Provide the (x, y) coordinate of the cell's center where the given text is located.  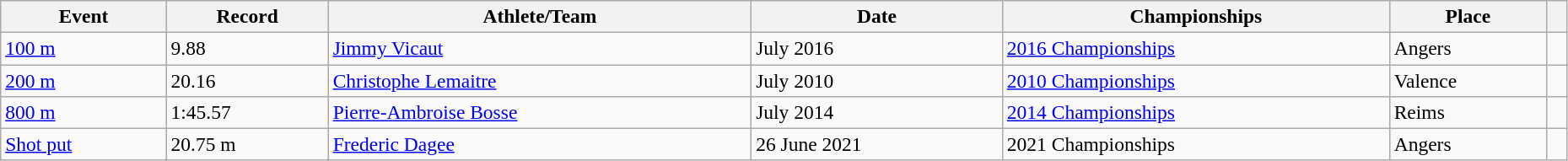
26 June 2021 (877, 144)
July 2010 (877, 80)
2016 Championships (1196, 48)
Valence (1468, 80)
Date (877, 16)
July 2016 (877, 48)
Jimmy Vicaut (540, 48)
Pierre-Ambroise Bosse (540, 112)
Record (247, 16)
Athlete/Team (540, 16)
100 m (84, 48)
2014 Championships (1196, 112)
July 2014 (877, 112)
Christophe Lemaitre (540, 80)
Championships (1196, 16)
9.88 (247, 48)
Frederic Dagee (540, 144)
20.16 (247, 80)
1:45.57 (247, 112)
800 m (84, 112)
2021 Championships (1196, 144)
2010 Championships (1196, 80)
Place (1468, 16)
20.75 m (247, 144)
Shot put (84, 144)
Reims (1468, 112)
200 m (84, 80)
Event (84, 16)
